Scan for the cell matching the given text and deliver its [x, y] coordinate at center. 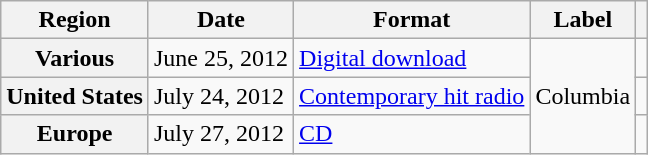
Europe [75, 134]
CD [412, 134]
United States [75, 96]
Label [583, 20]
Contemporary hit radio [412, 96]
Columbia [583, 96]
Date [220, 20]
July 24, 2012 [220, 96]
July 27, 2012 [220, 134]
June 25, 2012 [220, 58]
Format [412, 20]
Digital download [412, 58]
Region [75, 20]
Various [75, 58]
